For the text-containing cell, return its midpoint in (X, Y) coordinate format. 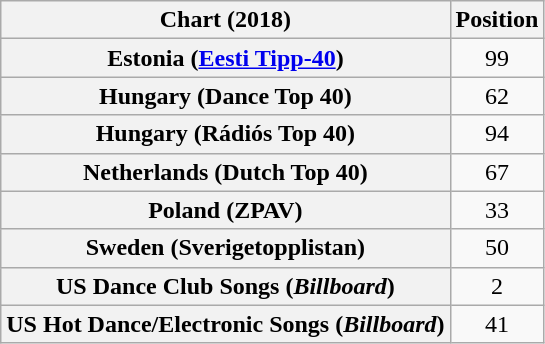
Position (497, 20)
Chart (2018) (226, 20)
67 (497, 172)
62 (497, 96)
41 (497, 324)
Netherlands (Dutch Top 40) (226, 172)
99 (497, 58)
Hungary (Rádiós Top 40) (226, 134)
Estonia (Eesti Tipp-40) (226, 58)
US Dance Club Songs (Billboard) (226, 286)
33 (497, 210)
94 (497, 134)
Sweden (Sverigetopplistan) (226, 248)
2 (497, 286)
US Hot Dance/Electronic Songs (Billboard) (226, 324)
Poland (ZPAV) (226, 210)
50 (497, 248)
Hungary (Dance Top 40) (226, 96)
